Return [X, Y] of the center of cell containing provided text 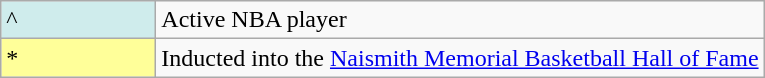
Active NBA player [460, 20]
^ [78, 20]
* [78, 58]
Inducted into the Naismith Memorial Basketball Hall of Fame [460, 58]
